Output the [x, y] coordinate of the center of the cell containing the given text.  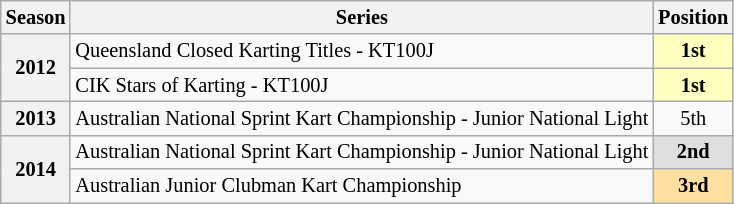
CIK Stars of Karting - KT100J [362, 85]
2012 [36, 68]
Series [362, 17]
2014 [36, 168]
Season [36, 17]
Position [693, 17]
Australian Junior Clubman Kart Championship [362, 186]
2nd [693, 152]
2013 [36, 118]
3rd [693, 186]
5th [693, 118]
Queensland Closed Karting Titles - KT100J [362, 51]
